Capture the cell that displays the provided text and extract its [x, y] central coordinate. 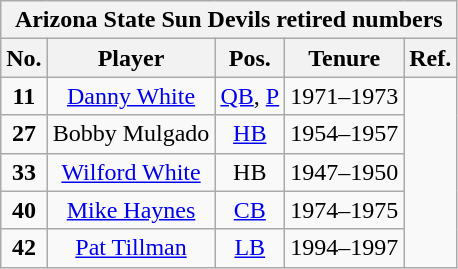
Wilford White [131, 172]
1947–1950 [344, 172]
Ref. [430, 58]
Danny White [131, 96]
1994–1997 [344, 248]
LB [250, 248]
33 [24, 172]
Pos. [250, 58]
27 [24, 134]
Tenure [344, 58]
No. [24, 58]
42 [24, 248]
QB, P [250, 96]
1974–1975 [344, 210]
Bobby Mulgado [131, 134]
Pat Tillman [131, 248]
40 [24, 210]
1971–1973 [344, 96]
11 [24, 96]
Mike Haynes [131, 210]
1954–1957 [344, 134]
CB [250, 210]
Arizona State Sun Devils retired numbers [229, 20]
Player [131, 58]
